Extract the [X, Y] coordinate from the center of the cell holding the provided text.  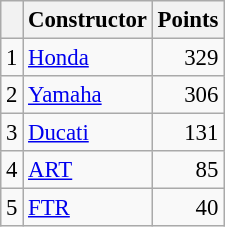
Honda [88, 58]
ART [88, 170]
Yamaha [88, 95]
40 [188, 208]
131 [188, 133]
2 [12, 95]
Constructor [88, 20]
329 [188, 58]
5 [12, 208]
85 [188, 170]
1 [12, 58]
4 [12, 170]
3 [12, 133]
Ducati [88, 133]
FTR [88, 208]
306 [188, 95]
Points [188, 20]
